Pinpoint the cell where the given text exists, returning its (X, Y) midpoint coordinate. 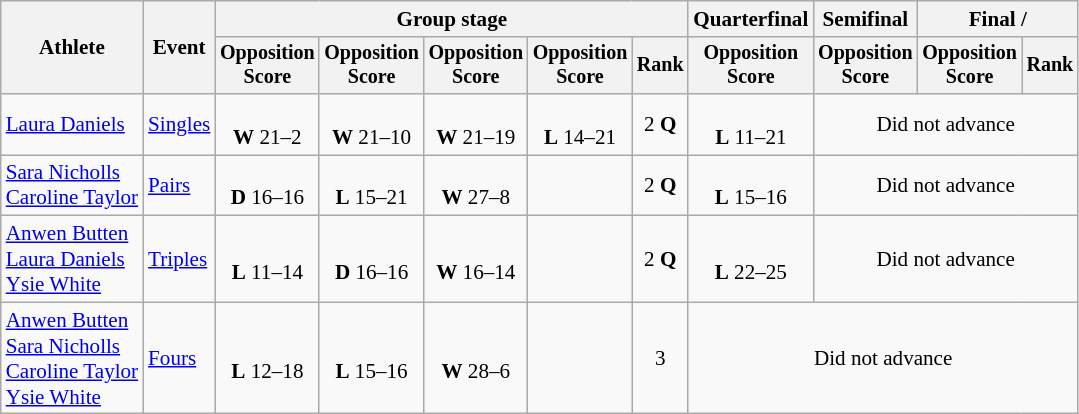
L 22–25 (750, 259)
Group stage (452, 18)
L 15–21 (371, 186)
W 27–8 (476, 186)
Semifinal (865, 18)
W 28–6 (476, 358)
W 21–2 (267, 124)
Sara NichollsCaroline Taylor (72, 186)
Laura Daniels (72, 124)
Fours (179, 358)
Singles (179, 124)
Anwen ButtenSara NichollsCaroline TaylorYsie White (72, 358)
Final / (997, 18)
3 (660, 358)
W 21–19 (476, 124)
L 12–18 (267, 358)
Anwen ButtenLaura DanielsYsie White (72, 259)
Quarterfinal (750, 18)
L 11–21 (750, 124)
Triples (179, 259)
L 14–21 (580, 124)
L 11–14 (267, 259)
W 16–14 (476, 259)
Pairs (179, 186)
W 21–10 (371, 124)
Event (179, 48)
Athlete (72, 48)
